Output the (x, y) coordinate of the center of the cell containing the given text.  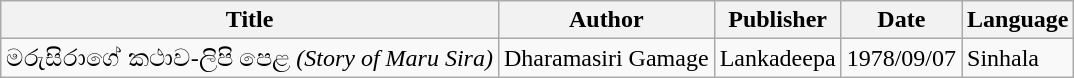
මරුසිරාගේ කථාව-ලිපි පෙළ (Story of Maru Sira) (250, 58)
Publisher (778, 20)
1978/09/07 (901, 58)
Language (1018, 20)
Sinhala (1018, 58)
Lankadeepa (778, 58)
Title (250, 20)
Dharamasiri Gamage (606, 58)
Author (606, 20)
Date (901, 20)
